Extract the (X, Y) coordinate from the center of the cell holding the provided text.  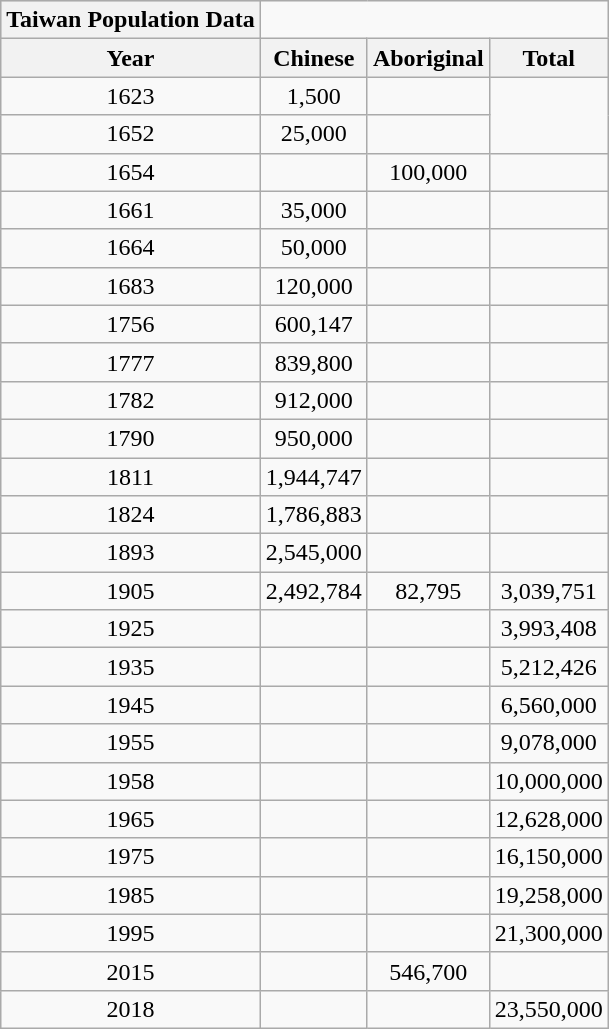
25,000 (314, 134)
16,150,000 (548, 857)
1654 (131, 172)
600,147 (314, 324)
2,545,000 (314, 553)
2018 (131, 1009)
1811 (131, 477)
1,786,883 (314, 515)
1995 (131, 933)
35,000 (314, 210)
1965 (131, 819)
1893 (131, 553)
82,795 (428, 591)
120,000 (314, 286)
Year (131, 58)
Aboriginal (428, 58)
5,212,426 (548, 667)
1756 (131, 324)
1,500 (314, 96)
Taiwan Population Data (131, 20)
12,628,000 (548, 819)
1661 (131, 210)
839,800 (314, 362)
1955 (131, 743)
1925 (131, 629)
1790 (131, 438)
10,000,000 (548, 781)
1,944,747 (314, 477)
3,039,751 (548, 591)
21,300,000 (548, 933)
1975 (131, 857)
50,000 (314, 248)
1652 (131, 134)
2,492,784 (314, 591)
1782 (131, 400)
1958 (131, 781)
1905 (131, 591)
1985 (131, 895)
1945 (131, 705)
3,993,408 (548, 629)
1777 (131, 362)
912,000 (314, 400)
1824 (131, 515)
950,000 (314, 438)
2015 (131, 971)
23,550,000 (548, 1009)
19,258,000 (548, 895)
100,000 (428, 172)
1683 (131, 286)
9,078,000 (548, 743)
1664 (131, 248)
Total (548, 58)
1935 (131, 667)
6,560,000 (548, 705)
Chinese (314, 58)
546,700 (428, 971)
1623 (131, 96)
